Search for the cell housing the specified text and yield its [X, Y] center coordinate. 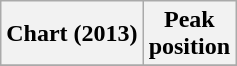
Peakposition [189, 34]
Chart (2013) [72, 34]
